Output the [X, Y] coordinate of the center of the cell containing the given text.  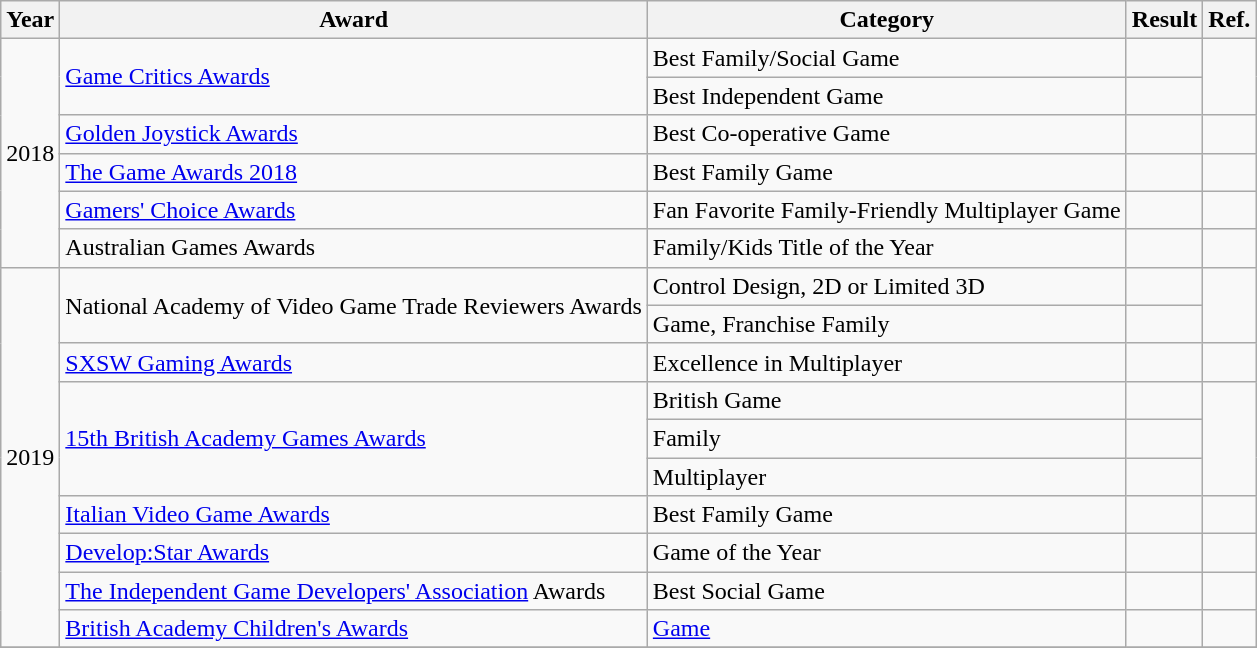
Award [354, 20]
Excellence in Multiplayer [886, 362]
Fan Favorite Family-Friendly Multiplayer Game [886, 210]
Year [30, 20]
15th British Academy Games Awards [354, 438]
Best Co-operative Game [886, 134]
Australian Games Awards [354, 248]
National Academy of Video Game Trade Reviewers Awards [354, 305]
Game Critics Awards [354, 77]
SXSW Gaming Awards [354, 362]
Category [886, 20]
Gamers' Choice Awards [354, 210]
Family [886, 438]
2018 [30, 153]
The Game Awards 2018 [354, 172]
Game [886, 629]
Italian Video Game Awards [354, 515]
Ref. [1230, 20]
Best Family/Social Game [886, 58]
The Independent Game Developers' Association Awards [354, 591]
British Game [886, 400]
Multiplayer [886, 477]
Family/Kids Title of the Year [886, 248]
Develop:Star Awards [354, 553]
Game, Franchise Family [886, 324]
Golden Joystick Awards [354, 134]
2019 [30, 458]
Result [1164, 20]
Best Independent Game [886, 96]
Game of the Year [886, 553]
British Academy Children's Awards [354, 629]
Control Design, 2D or Limited 3D [886, 286]
Best Social Game [886, 591]
